For the text-containing cell, return its midpoint in [X, Y] coordinate format. 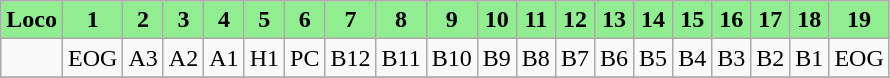
B8 [536, 58]
16 [732, 20]
PC [305, 58]
Loco [32, 20]
A3 [143, 58]
14 [654, 20]
11 [536, 20]
4 [224, 20]
12 [574, 20]
B9 [496, 58]
17 [770, 20]
B12 [350, 58]
A1 [224, 58]
10 [496, 20]
8 [401, 20]
9 [452, 20]
A2 [183, 58]
B7 [574, 58]
B2 [770, 58]
15 [692, 20]
6 [305, 20]
3 [183, 20]
B3 [732, 58]
B4 [692, 58]
B5 [654, 58]
13 [614, 20]
18 [810, 20]
2 [143, 20]
B6 [614, 58]
5 [264, 20]
7 [350, 20]
19 [859, 20]
B10 [452, 58]
B11 [401, 58]
B1 [810, 58]
1 [92, 20]
H1 [264, 58]
